For the text-containing cell, return its midpoint in [X, Y] coordinate format. 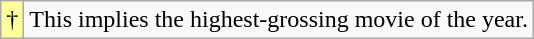
† [12, 20]
This implies the highest-grossing movie of the year. [279, 20]
